From the cell containing the given text, extract its center point as [X, Y] coordinate. 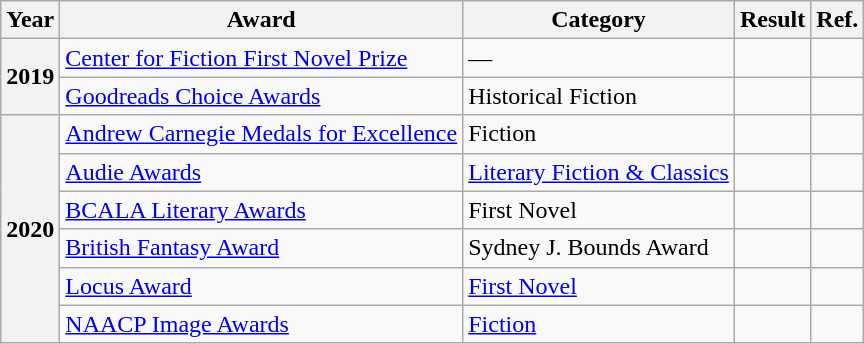
Audie Awards [262, 172]
2020 [30, 229]
Literary Fiction & Classics [599, 172]
— [599, 58]
British Fantasy Award [262, 248]
Historical Fiction [599, 96]
Sydney J. Bounds Award [599, 248]
BCALA Literary Awards [262, 210]
Category [599, 20]
Center for Fiction First Novel Prize [262, 58]
Locus Award [262, 286]
2019 [30, 77]
Ref. [838, 20]
Andrew Carnegie Medals for Excellence [262, 134]
NAACP Image Awards [262, 324]
Year [30, 20]
Result [772, 20]
Goodreads Choice Awards [262, 96]
Award [262, 20]
